Detect which cell encompasses the target text, then output its [x, y] center coordinate. 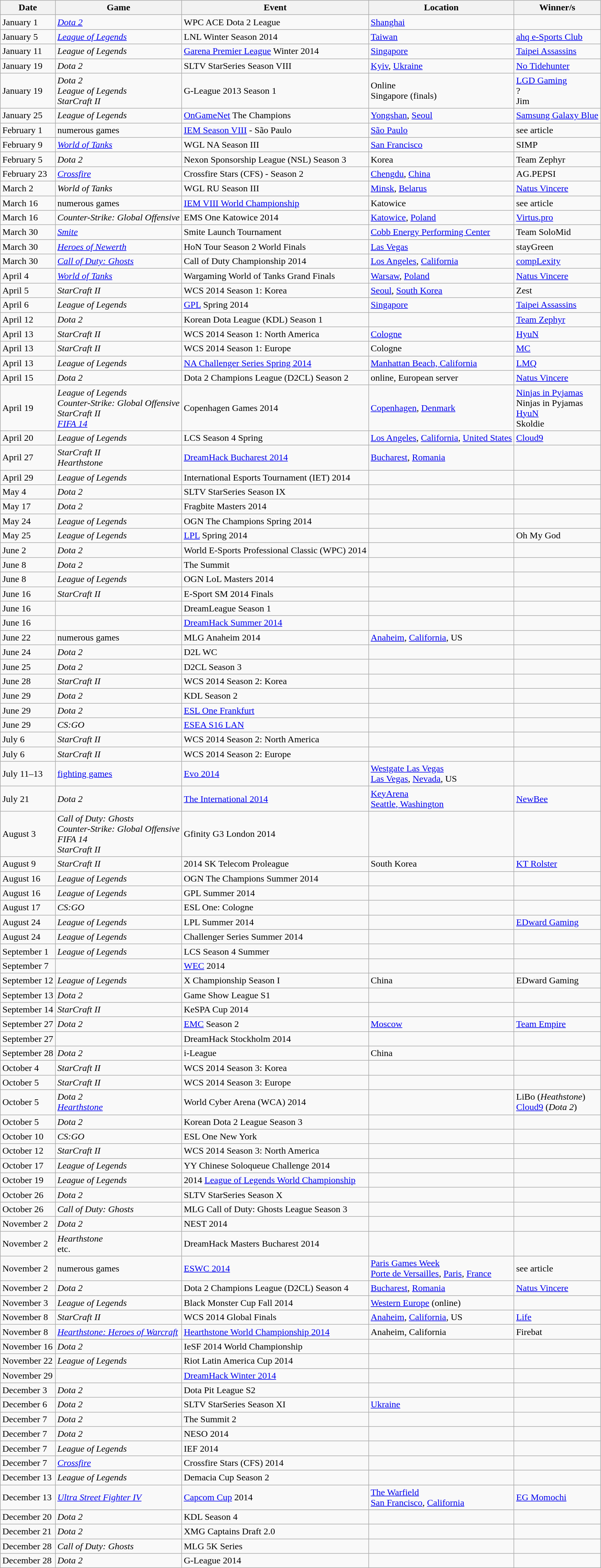
Capcom Cup 2014 [275, 1497]
Yongshan, Seoul [441, 116]
Shanghai [441, 22]
OGN The Champions Spring 2014 [275, 521]
NEST 2014 [275, 1224]
December 20 [28, 1517]
Hearthstone: Heroes of Warcraft [119, 1332]
April 12 [28, 319]
September 28 [28, 1053]
LCS Season 4 Summer [275, 951]
May 25 [28, 536]
WCS 2014 Season 2: Korea [275, 681]
KT Rolster [557, 864]
Nexon Sponsorship League (NSL) Season 3 [275, 159]
Katowice [441, 203]
Dota 2 Hearthstone [119, 1102]
D2CL Season 3 [275, 667]
YY Chinese Soloqueue Challenge 2014 [275, 1165]
WCS 2014 Season 1: Europe [275, 349]
EMS One Katowice 2014 [275, 218]
Samsung Galaxy Blue [557, 116]
May 17 [28, 507]
MC [557, 349]
MLG 5K Series [275, 1546]
HoN Tour Season 2 World Finals [275, 247]
December 21 [28, 1532]
February 23 [28, 174]
KeyArena Seattle, Washington [441, 799]
DreamHack Bucharest 2014 [275, 458]
XMG Captains Draft 2.0 [275, 1532]
Winner/s [557, 8]
StarCraft II Hearthstone [119, 458]
Copenhagen Games 2014 [275, 408]
November 16 [28, 1346]
Westgate Las VegasLas Vegas, Nevada, US [441, 774]
NewBee [557, 799]
ESEA S16 LAN [275, 725]
Taiwan [441, 37]
April 29 [28, 477]
Korean Dota League (KDL) Season 1 [275, 319]
stayGreen [557, 247]
December 3 [28, 1390]
July 21 [28, 799]
Location [441, 8]
Gfinity G3 London 2014 [275, 834]
E-Sport SM 2014 Finals [275, 594]
January 1 [28, 22]
Date [28, 8]
KDL Season 4 [275, 1517]
Garena Premier League Winter 2014 [275, 51]
Counter-Strike: Global Offensive [119, 218]
i-League [275, 1053]
Minsk, Belarus [441, 188]
April 5 [28, 290]
World E-Sports Professional Classic (WPC) 2014 [275, 550]
Game Show League S1 [275, 995]
Dota 2 Champions League (D2CL) Season 2 [275, 378]
Call of Duty: Ghosts Counter-Strike: Global Offensive FIFA 14 StarCraft II [119, 834]
February 9 [28, 145]
Online Singapore (finals) [441, 91]
October 10 [28, 1136]
May 24 [28, 521]
Fragbite Masters 2014 [275, 507]
League of Legends Counter-Strike: Global Offensive StarCraft II FIFA 14 [119, 408]
Crossfire Stars (CFS) - Season 2 [275, 174]
October 17 [28, 1165]
WCS 2014 Season 3: Korea [275, 1068]
2014 SK Telecom Proleague [275, 864]
SLTV StarSeries Season XI [275, 1405]
Crossfire Stars (CFS) 2014 [275, 1463]
WCS 2014 Season 2: Europe [275, 754]
WGL RU Season III [275, 188]
April 20 [28, 438]
LPL Spring 2014 [275, 536]
DreamLeague Season 1 [275, 608]
Seoul, South Korea [441, 290]
SIMP [557, 145]
Challenger Series Summer 2014 [275, 937]
Firebat [557, 1332]
Cobb Energy Performing Center [441, 232]
Game [119, 8]
February 5 [28, 159]
G-League 2013 Season 1 [275, 91]
SLTV StarSeries Season VIII [275, 66]
KeSPA Cup 2014 [275, 1010]
KDL Season 2 [275, 696]
WGL NA Season III [275, 145]
Evo 2014 [275, 774]
ESWC 2014 [275, 1269]
Los Angeles, California, United States [441, 438]
IeSF 2014 World Championship [275, 1346]
August 17 [28, 908]
Katowice, Poland [441, 218]
International Esports Tournament (IET) 2014 [275, 477]
September 12 [28, 980]
Western Europe (online) [441, 1303]
June 2 [28, 550]
online, European server [441, 378]
Riot Latin America Cup 2014 [275, 1361]
IEM VIII World Championship [275, 203]
February 1 [28, 130]
Heroes of Newerth [119, 247]
The Summit [275, 565]
The Summit 2 [275, 1419]
Manhattan Beach, California [441, 363]
Warsaw, Poland [441, 276]
July 11–13 [28, 774]
September 14 [28, 1010]
September 13 [28, 995]
EMC Season 2 [275, 1024]
D2L WC [275, 652]
Oh My God [557, 536]
2014 League of Legends World Championship [275, 1180]
LPL Summer 2014 [275, 922]
LGD Gaming ? Jim [557, 91]
Dota 2 Champions League (D2CL) Season 4 [275, 1288]
WCS 2014 Season 2: North America [275, 740]
X Championship Season I [275, 980]
Demacia Cup Season 2 [275, 1477]
San Francisco [441, 145]
April 15 [28, 378]
GPL Spring 2014 [275, 305]
Cloud9 [557, 438]
June 24 [28, 652]
Las Vegas [441, 247]
Call of Duty Championship 2014 [275, 261]
LMQ [557, 363]
WCS 2014 Global Finals [275, 1317]
January 5 [28, 37]
LiBo (Heathstone) Cloud9 (Dota 2) [557, 1102]
Dota 2 League of Legends StarCraft II [119, 91]
December 6 [28, 1405]
Korea [441, 159]
compLexity [557, 261]
HyuN [557, 334]
November 3 [28, 1303]
MLG Anaheim 2014 [275, 637]
Hearthstone World Championship 2014 [275, 1332]
OnGameNet The Champions [275, 116]
November 29 [28, 1376]
Los Angeles, California [441, 261]
September 7 [28, 966]
August 9 [28, 864]
Smite Launch Tournament [275, 232]
Team Empire [557, 1024]
DreamHack Masters Bucharest 2014 [275, 1244]
Wargaming World of Tanks Grand Finals [275, 276]
The International 2014 [275, 799]
August 3 [28, 834]
MLG Call of Duty: Ghosts League Season 3 [275, 1209]
fighting games [119, 774]
IEM Season VIII - São Paulo [275, 130]
WCS 2014 Season 1: North America [275, 334]
Zest [557, 290]
ESL One New York [275, 1136]
WCS 2014 Season 1: Korea [275, 290]
NESO 2014 [275, 1434]
April 6 [28, 305]
September 1 [28, 951]
Paris Games Week Porte de Versailles, Paris, France [441, 1269]
WCS 2014 Season 3: North America [275, 1151]
January 25 [28, 116]
April 4 [28, 276]
Copenhagen, Denmark [441, 408]
SLTV StarSeries Season X [275, 1195]
WCS 2014 Season 3: Europe [275, 1082]
GPL Summer 2014 [275, 893]
March 2 [28, 188]
Korean Dota 2 League Season 3 [275, 1122]
IEF 2014 [275, 1448]
June 22 [28, 637]
DreamHack Summer 2014 [275, 623]
April 27 [28, 458]
Ultra Street Fighter IV [119, 1497]
EG Momochi [557, 1497]
ESL One Frankfurt [275, 711]
ahq e-Sports Club [557, 37]
Moscow [441, 1024]
No Tidehunter [557, 66]
Virtus.pro [557, 218]
WPC ACE Dota 2 League [275, 22]
Ukraine [441, 1405]
November 22 [28, 1361]
The WarfieldSan Francisco, California [441, 1497]
Event [275, 8]
May 4 [28, 492]
WEC 2014 [275, 966]
Ninjas in Pyjamas Ninjas in Pyjamas HyuN Skoldie [557, 408]
Smite [119, 232]
Anaheim, California [441, 1332]
Dota Pit League S2 [275, 1390]
South Korea [441, 864]
January 11 [28, 51]
LNL Winter Season 2014 [275, 37]
SLTV StarSeries Season IX [275, 492]
April 19 [28, 408]
October 19 [28, 1180]
DreamHack Stockholm 2014 [275, 1039]
OGN LoL Masters 2014 [275, 579]
October 12 [28, 1151]
AG.PEPSI [557, 174]
ESL One: Cologne [275, 908]
October 4 [28, 1068]
Black Monster Cup Fall 2014 [275, 1303]
Hearthstone etc. [119, 1244]
NA Challenger Series Spring 2014 [275, 363]
DreamHack Winter 2014 [275, 1376]
Kyiv, Ukraine [441, 66]
Life [557, 1317]
LCS Season 4 Spring [275, 438]
G-League 2014 [275, 1561]
June 28 [28, 681]
OGN The Champions Summer 2014 [275, 879]
São Paulo [441, 130]
June 25 [28, 667]
Chengdu, China [441, 174]
World Cyber Arena (WCA) 2014 [275, 1102]
Team SoloMid [557, 232]
